Provide the [X, Y] coordinate of the cell's center where the given text is located.  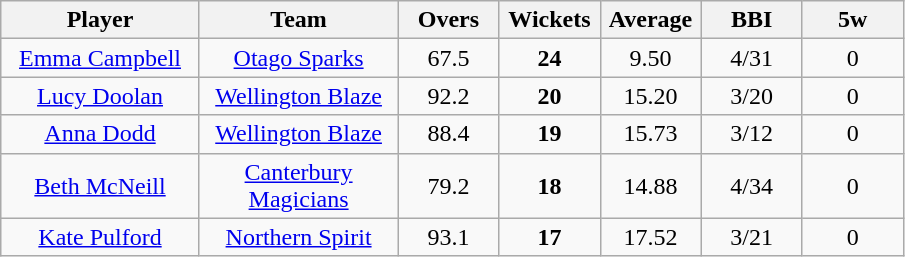
4/31 [752, 58]
Emma Campbell [100, 58]
18 [550, 186]
88.4 [448, 134]
5w [852, 20]
93.1 [448, 237]
3/21 [752, 237]
Wickets [550, 20]
Overs [448, 20]
4/34 [752, 186]
17.52 [650, 237]
Team [298, 20]
15.20 [650, 96]
20 [550, 96]
19 [550, 134]
Beth McNeill [100, 186]
Otago Sparks [298, 58]
24 [550, 58]
Player [100, 20]
14.88 [650, 186]
9.50 [650, 58]
3/20 [752, 96]
15.73 [650, 134]
92.2 [448, 96]
Canterbury Magicians [298, 186]
79.2 [448, 186]
Average [650, 20]
Northern Spirit [298, 237]
BBI [752, 20]
Kate Pulford [100, 237]
17 [550, 237]
3/12 [752, 134]
67.5 [448, 58]
Anna Dodd [100, 134]
Lucy Doolan [100, 96]
